For the text-containing cell, return its midpoint in (X, Y) coordinate format. 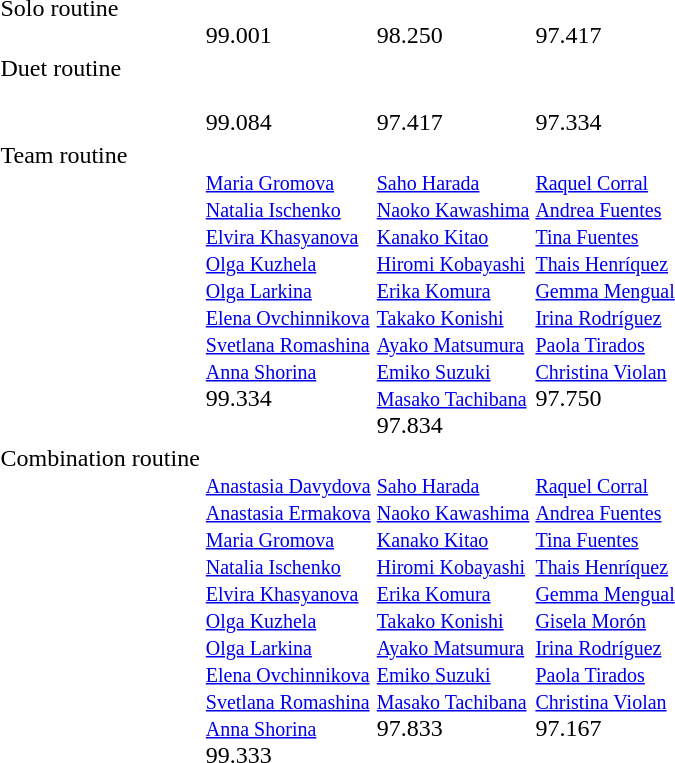
97.417 (453, 95)
99.084 (288, 95)
Maria GromovaNatalia IschenkoElvira KhasyanovaOlga KuzhelaOlga LarkinaElena OvchinnikovaSvetlana RomashinaAnna Shorina 99.334 (288, 290)
Saho Harada Naoko Kawashima Kanako Kitao Hiromi Kobayashi Erika Komura Takako Konishi Ayako Matsumura Emiko Suzuki Masako Tachibana 97.834 (453, 290)
